Provide the (x, y) coordinate of the cell's center where the given text is located.  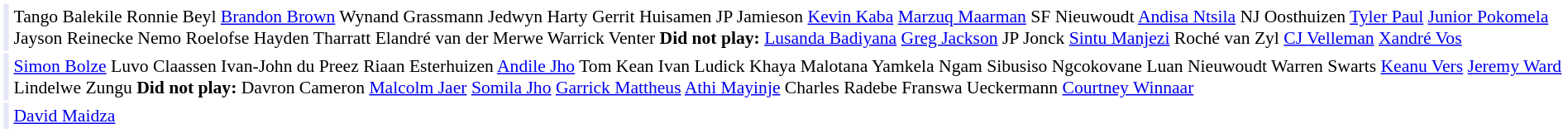
David Maidza (788, 116)
